Identify which cell holds the provided text, then report its (X, Y) central coordinate. 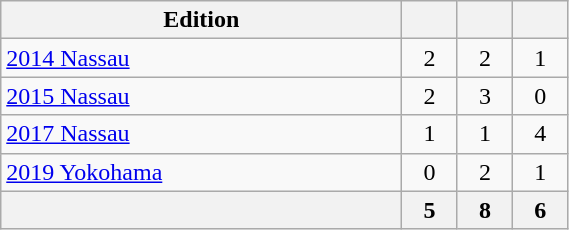
4 (540, 134)
3 (484, 96)
2015 Nassau (202, 96)
6 (540, 210)
2014 Nassau (202, 58)
Edition (202, 20)
2017 Nassau (202, 134)
5 (430, 210)
8 (484, 210)
2019 Yokohama (202, 172)
